Identify which cell holds the provided text, then report its (X, Y) central coordinate. 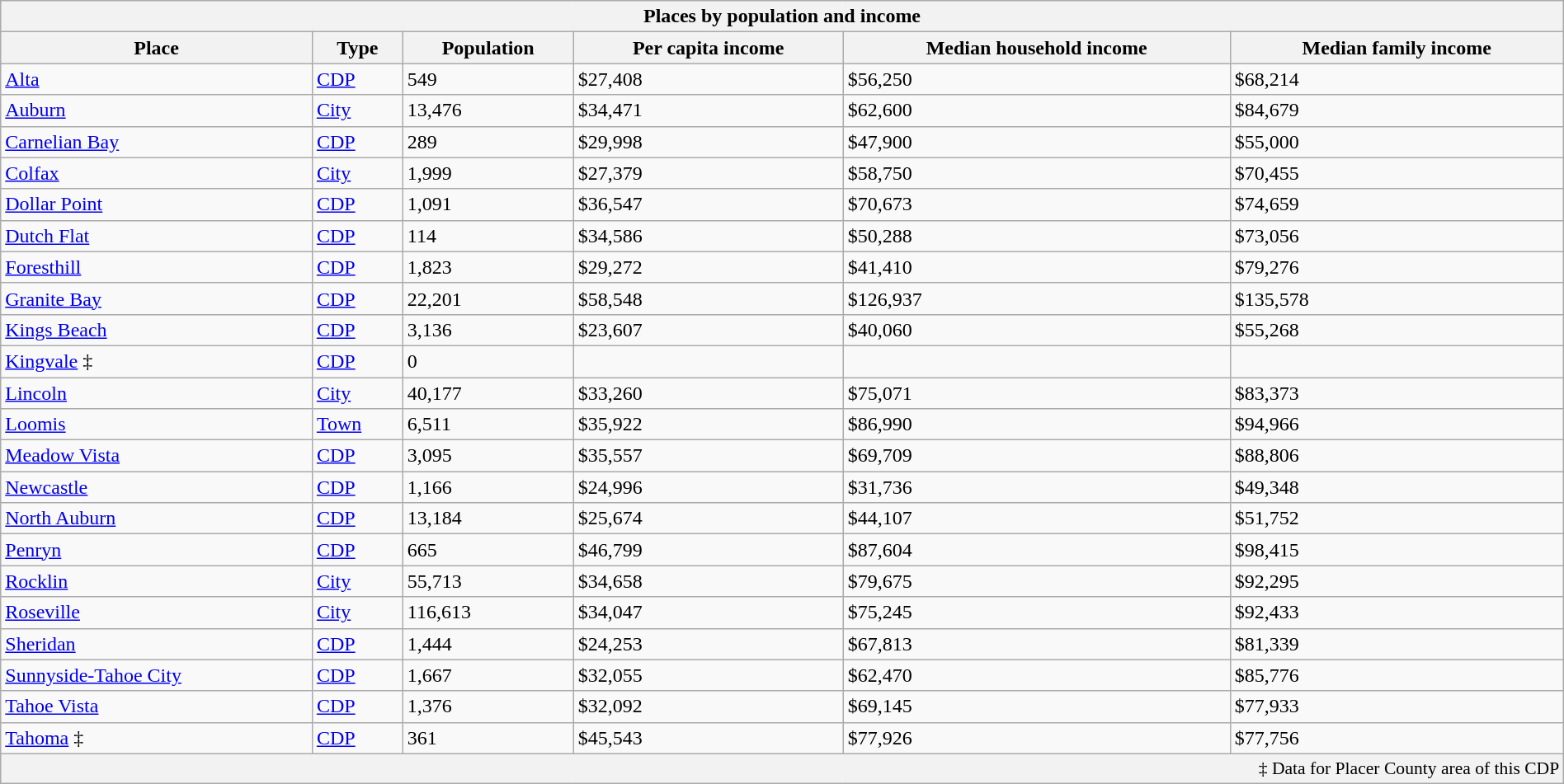
$70,673 (1036, 204)
$126,937 (1036, 298)
Tahoma ‡ (157, 738)
Loomis (157, 425)
$98,415 (1397, 550)
$36,547 (708, 204)
$47,900 (1036, 142)
Per capita income (708, 48)
$40,060 (1036, 330)
$58,750 (1036, 173)
$34,586 (708, 236)
1,166 (488, 487)
$55,000 (1397, 142)
$74,659 (1397, 204)
Granite Bay (157, 298)
$49,348 (1397, 487)
3,136 (488, 330)
Roseville (157, 613)
Foresthill (157, 267)
$84,679 (1397, 110)
$24,996 (708, 487)
$33,260 (708, 393)
$75,245 (1036, 613)
1,823 (488, 267)
Penryn (157, 550)
$27,408 (708, 79)
22,201 (488, 298)
$69,709 (1036, 456)
$73,056 (1397, 236)
$50,288 (1036, 236)
$24,253 (708, 644)
Sunnyside-Tahoe City (157, 675)
$56,250 (1036, 79)
1,999 (488, 173)
$79,675 (1036, 581)
Dollar Point (157, 204)
Places by population and income (782, 16)
Dutch Flat (157, 236)
Kings Beach (157, 330)
$25,674 (708, 519)
$77,756 (1397, 738)
$29,272 (708, 267)
$86,990 (1036, 425)
$77,926 (1036, 738)
$23,607 (708, 330)
6,511 (488, 425)
361 (488, 738)
1,444 (488, 644)
Newcastle (157, 487)
Town (357, 425)
1,376 (488, 707)
665 (488, 550)
3,095 (488, 456)
0 (488, 361)
$46,799 (708, 550)
North Auburn (157, 519)
Lincoln (157, 393)
$55,268 (1397, 330)
$29,998 (708, 142)
13,184 (488, 519)
Population (488, 48)
$62,470 (1036, 675)
$32,092 (708, 707)
Colfax (157, 173)
$92,433 (1397, 613)
$41,410 (1036, 267)
Median household income (1036, 48)
116,613 (488, 613)
$35,922 (708, 425)
114 (488, 236)
Type (357, 48)
$70,455 (1397, 173)
$79,276 (1397, 267)
$81,339 (1397, 644)
$27,379 (708, 173)
$88,806 (1397, 456)
Carnelian Bay (157, 142)
$62,600 (1036, 110)
Meadow Vista (157, 456)
$45,543 (708, 738)
$51,752 (1397, 519)
$31,736 (1036, 487)
549 (488, 79)
$87,604 (1036, 550)
Auburn (157, 110)
289 (488, 142)
13,476 (488, 110)
$44,107 (1036, 519)
$35,557 (708, 456)
Sheridan (157, 644)
Kingvale ‡ (157, 361)
$58,548 (708, 298)
Median family income (1397, 48)
$67,813 (1036, 644)
Rocklin (157, 581)
$85,776 (1397, 675)
$68,214 (1397, 79)
$92,295 (1397, 581)
Place (157, 48)
$32,055 (708, 675)
$34,471 (708, 110)
$77,933 (1397, 707)
Tahoe Vista (157, 707)
$69,145 (1036, 707)
55,713 (488, 581)
$34,658 (708, 581)
‡ Data for Placer County area of this CDP (782, 768)
40,177 (488, 393)
Alta (157, 79)
$75,071 (1036, 393)
1,091 (488, 204)
$83,373 (1397, 393)
$94,966 (1397, 425)
1,667 (488, 675)
$34,047 (708, 613)
$135,578 (1397, 298)
